Determine the (X, Y) coordinate at the center of the cell enclosing the given text.  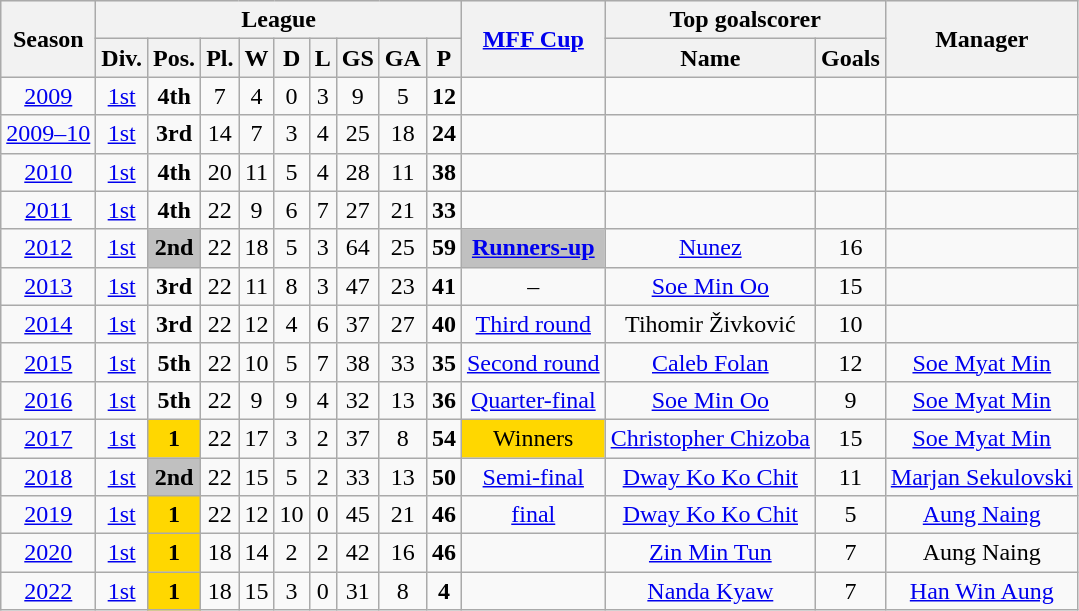
Marjan Sekulovski (982, 477)
Han Win Aung (982, 591)
42 (358, 553)
36 (444, 400)
Tihomir Živković (710, 324)
45 (358, 515)
– (533, 286)
20 (220, 172)
Second round (533, 362)
GS (358, 58)
2009–10 (48, 134)
2009 (48, 96)
54 (444, 438)
MFF Cup (533, 39)
Semi-final (533, 477)
L (322, 58)
2015 (48, 362)
2012 (48, 248)
Pos. (174, 58)
64 (358, 248)
2022 (48, 591)
League (279, 20)
GA (402, 58)
Div. (122, 58)
Christopher Chizoba (710, 438)
D (292, 58)
Caleb Folan (710, 362)
2011 (48, 210)
2019 (48, 515)
2013 (48, 286)
Pl. (220, 58)
23 (402, 286)
47 (358, 286)
40 (444, 324)
41 (444, 286)
Runners-up (533, 248)
Manager (982, 39)
32 (358, 400)
Winners (533, 438)
2020 (48, 553)
24 (444, 134)
2014 (48, 324)
35 (444, 362)
2010 (48, 172)
Nunez (710, 248)
2017 (48, 438)
17 (256, 438)
Nanda Kyaw (710, 591)
Zin Min Tun (710, 553)
Goals (851, 58)
59 (444, 248)
2018 (48, 477)
2016 (48, 400)
Quarter-final (533, 400)
Third round (533, 324)
Name (710, 58)
28 (358, 172)
W (256, 58)
50 (444, 477)
P (444, 58)
Season (48, 39)
final (533, 515)
Top goalscorer (745, 20)
31 (358, 591)
